Identify which cell holds the provided text, then report its (x, y) central coordinate. 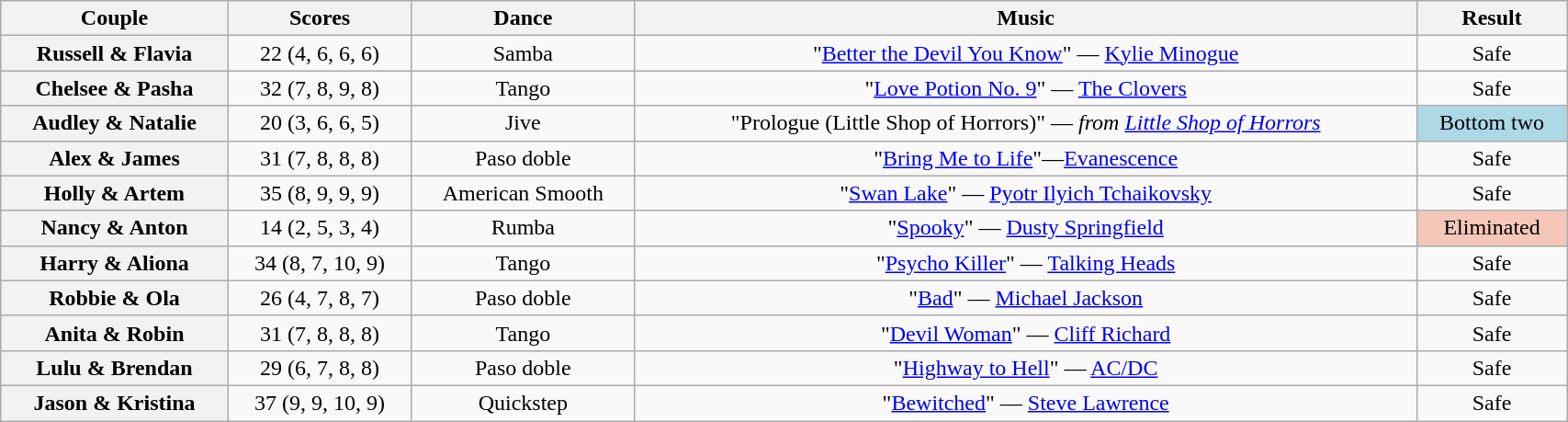
"Bad" — Michael Jackson (1026, 298)
Lulu & Brendan (114, 368)
Jason & Kristina (114, 403)
Jive (524, 123)
29 (6, 7, 8, 8) (320, 368)
Samba (524, 53)
14 (2, 5, 3, 4) (320, 228)
Alex & James (114, 158)
35 (8, 9, 9, 9) (320, 193)
22 (4, 6, 6, 6) (320, 53)
Rumba (524, 228)
"Bring Me to Life"—Evanescence (1026, 158)
Chelsee & Pasha (114, 88)
Russell & Flavia (114, 53)
"Psycho Killer" — Talking Heads (1026, 263)
Harry & Aliona (114, 263)
Audley & Natalie (114, 123)
20 (3, 6, 6, 5) (320, 123)
37 (9, 9, 10, 9) (320, 403)
32 (7, 8, 9, 8) (320, 88)
Holly & Artem (114, 193)
34 (8, 7, 10, 9) (320, 263)
Robbie & Ola (114, 298)
"Devil Woman" — Cliff Richard (1026, 333)
Couple (114, 18)
26 (4, 7, 8, 7) (320, 298)
American Smooth (524, 193)
Result (1492, 18)
Scores (320, 18)
"Better the Devil You Know" — Kylie Minogue (1026, 53)
Music (1026, 18)
Anita & Robin (114, 333)
"Swan Lake" — Pyotr Ilyich Tchaikovsky (1026, 193)
"Bewitched" — Steve Lawrence (1026, 403)
Dance (524, 18)
"Love Potion No. 9" — The Clovers (1026, 88)
"Spooky" — Dusty Springfield (1026, 228)
Eliminated (1492, 228)
"Prologue (Little Shop of Horrors)" — from Little Shop of Horrors (1026, 123)
Bottom two (1492, 123)
Quickstep (524, 403)
Nancy & Anton (114, 228)
"Highway to Hell" — AC/DC (1026, 368)
